From the cell containing the given text, extract its center point as (x, y) coordinate. 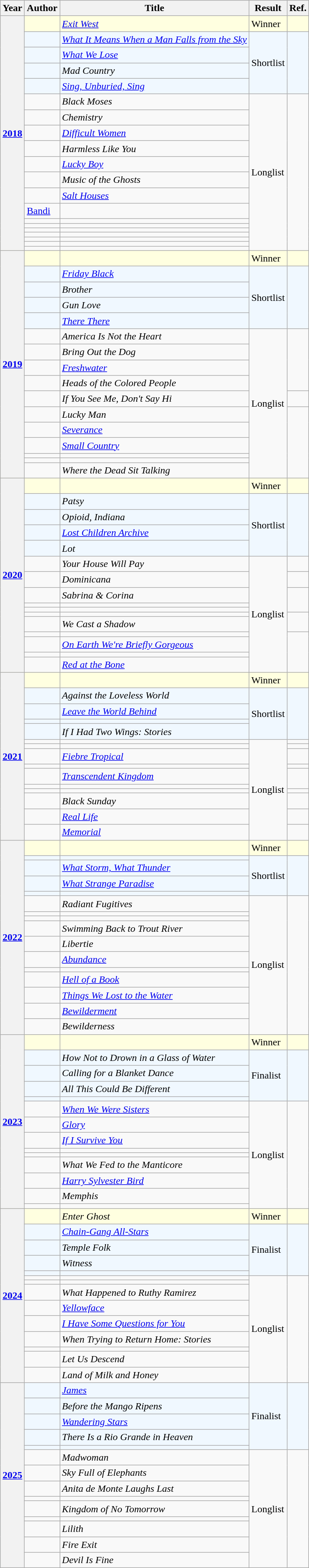
Temple Folk (154, 1247)
2020 (12, 575)
Patsy (154, 501)
When We Were Sisters (154, 1109)
Mad Country (154, 71)
Music of the Ghosts (154, 180)
What We Lose (154, 55)
Against the Loveless World (154, 696)
America Is Not the Heart (154, 336)
Madwoman (154, 1457)
If You See Me, Don't Say Hi (154, 399)
Calling for a Blanket Dance (154, 1073)
Result (268, 8)
Swimming Back to Trout River (154, 929)
Wandering Stars (154, 1422)
2023 (12, 1122)
Lucky Boy (154, 164)
Real Life (154, 817)
Radiant Fugitives (154, 903)
Severance (154, 430)
Where the Dead Sit Talking (154, 470)
2022 (12, 937)
I Have Some Questions for You (154, 1323)
If I Survive You (154, 1140)
Devil Is Fine (154, 1560)
All This Could Be Different (154, 1089)
Witness (154, 1263)
Small Country (154, 446)
Salt Houses (154, 196)
Abundance (154, 960)
What It Means When a Man Falls from the Sky (154, 39)
Land of Milk and Honey (154, 1375)
2018 (12, 133)
Hell of a Book (154, 980)
Memorial (154, 832)
2024 (12, 1295)
Black Moses (154, 102)
Yellowface (154, 1308)
James (154, 1390)
Dominicana (154, 579)
How Not to Drown in a Glass of Water (154, 1058)
What We Fed to the Manticore (154, 1165)
Sky Full of Elephants (154, 1473)
Bewilderness (154, 1026)
Lilith (154, 1529)
Opioid, Indiana (154, 517)
Title (154, 8)
Chemistry (154, 117)
If I Had Two Wings: Stories (154, 731)
2025 (12, 1475)
Heads of the Colored People (154, 383)
Memphis (154, 1196)
There There (154, 321)
Difficult Women (154, 133)
Bewilderment (154, 1011)
Lot (154, 548)
Fire Exit (154, 1544)
Transcendent Kingdom (154, 776)
2021 (12, 756)
On Earth We're Briefly Gorgeous (154, 644)
Libertie (154, 944)
Enter Ghost (154, 1216)
Black Sunday (154, 801)
Harmless Like You (154, 148)
Sabrina & Corina (154, 595)
There Is a Rio Grande in Heaven (154, 1437)
2019 (12, 364)
Lucky Man (154, 414)
Fiebre Tropical (154, 756)
Friday Black (154, 274)
Your House Will Pay (154, 564)
Year (12, 8)
Lost Children Archive (154, 533)
Let Us Descend (154, 1359)
Sing, Unburied, Sing (154, 86)
Anita de Monte Laughs Last (154, 1488)
Things We Lost to the Water (154, 995)
Bandi (42, 211)
Freshwater (154, 368)
What Storm, What Thunder (154, 868)
Bring Out the Dog (154, 352)
When Trying to Return Home: Stories (154, 1339)
Glory (154, 1124)
Before the Mango Ripens (154, 1406)
Red at the Bone (154, 665)
Author (42, 8)
Brother (154, 289)
Harry Sylvester Bird (154, 1181)
Kingdom of No Tomorrow (154, 1509)
What Happened to Ruthy Ramirez (154, 1292)
Gun Love (154, 305)
Exit West (154, 24)
Chain-Gang All-Stars (154, 1232)
Leave the World Behind (154, 711)
What Strange Paradise (154, 883)
We Cast a Shadow (154, 624)
Ref. (298, 8)
